Scan for the cell matching the given text and deliver its [X, Y] coordinate at center. 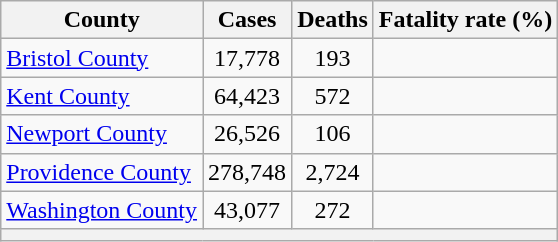
64,423 [248, 96]
17,778 [248, 58]
Washington County [102, 210]
Kent County [102, 96]
2,724 [333, 172]
Newport County [102, 134]
Fatality rate (%) [465, 20]
272 [333, 210]
43,077 [248, 210]
Cases [248, 20]
26,526 [248, 134]
106 [333, 134]
278,748 [248, 172]
193 [333, 58]
Deaths [333, 20]
County [102, 20]
Bristol County [102, 58]
572 [333, 96]
Providence County [102, 172]
